Return (X, Y) of the center of cell containing provided text 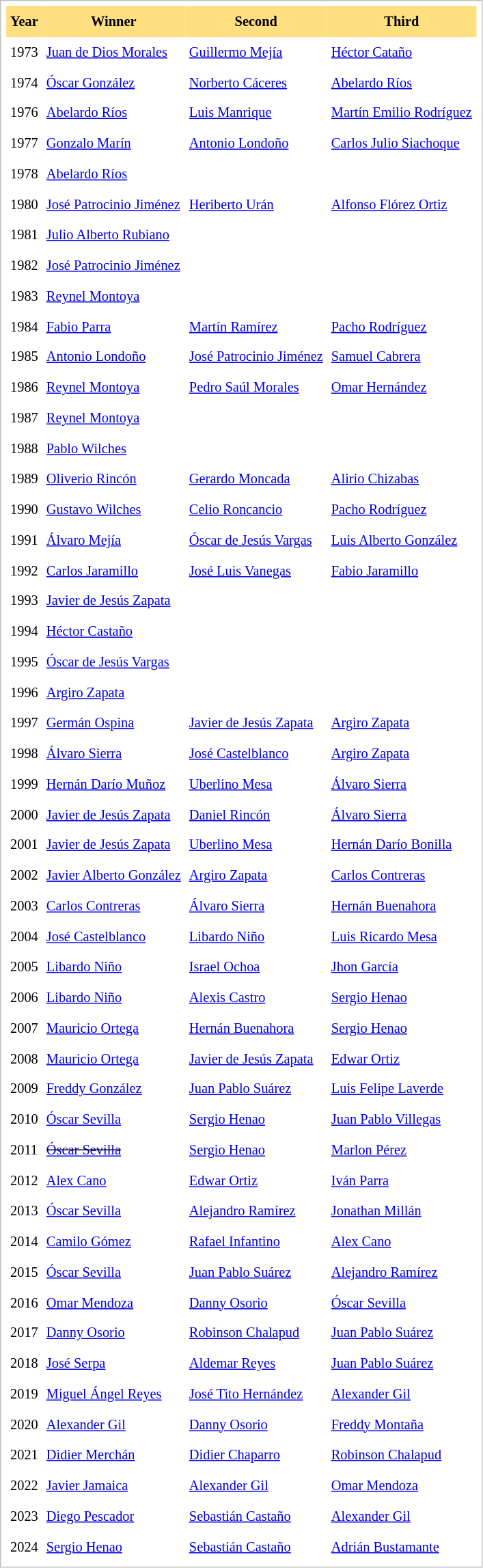
Alexis Castro (256, 998)
Marlon Pérez (402, 1150)
Martín Ramírez (256, 327)
Second (256, 22)
1981 (25, 235)
Juan Pablo Villegas (402, 1120)
Alirio Chizabas (402, 478)
Luis Manrique (256, 113)
Miguel Ángel Reyes (113, 1394)
2020 (25, 1424)
Camilo Gómez (113, 1241)
Heriberto Urán (256, 205)
1988 (25, 448)
Celio Roncancio (256, 510)
Javier Alberto González (113, 875)
Héctor Castaño (113, 632)
Freddy González (113, 1090)
Jhon García (402, 967)
1978 (25, 174)
1983 (25, 297)
1982 (25, 265)
Luis Alberto González (402, 540)
1973 (25, 52)
2003 (25, 906)
1986 (25, 387)
Hernán Darío Bonilla (402, 845)
Fabio Parra (113, 327)
1985 (25, 357)
Óscar González (113, 82)
Norberto Cáceres (256, 82)
1980 (25, 205)
Guillermo Mejía (256, 52)
Adrián Bustamante (402, 1546)
1987 (25, 418)
Pablo Wilches (113, 448)
2019 (25, 1394)
Omar Hernández (402, 387)
Carlos Jaramillo (113, 570)
2001 (25, 845)
Aldemar Reyes (256, 1363)
Didier Chaparro (256, 1455)
Iván Parra (402, 1181)
2009 (25, 1090)
2014 (25, 1241)
2018 (25, 1363)
2011 (25, 1150)
1974 (25, 82)
Daniel Rincón (256, 815)
Martín Emilio Rodríguez (402, 113)
2013 (25, 1211)
Javier Jamaica (113, 1486)
1990 (25, 510)
2022 (25, 1486)
1999 (25, 785)
Luis Ricardo Mesa (402, 936)
2010 (25, 1120)
2012 (25, 1181)
2017 (25, 1333)
Fabio Jaramillo (402, 570)
Year (25, 22)
Winner (113, 22)
Gerardo Moncada (256, 478)
Álvaro Mejía (113, 540)
2006 (25, 998)
2015 (25, 1273)
2007 (25, 1028)
2008 (25, 1058)
Rafael Infantino (256, 1241)
1984 (25, 327)
Germán Ospina (113, 723)
1989 (25, 478)
2016 (25, 1303)
1994 (25, 632)
Pedro Saúl Morales (256, 387)
1998 (25, 753)
Jonathan Millán (402, 1211)
José Luis Vanegas (256, 570)
Gonzalo Marín (113, 144)
José Serpa (113, 1363)
2004 (25, 936)
Alfonso Flórez Ortiz (402, 205)
Julio Alberto Rubiano (113, 235)
Luis Felipe Laverde (402, 1090)
Third (402, 22)
1976 (25, 113)
José Tito Hernández (256, 1394)
Oliverio Rincón (113, 478)
1995 (25, 662)
1997 (25, 723)
1992 (25, 570)
Hernán Darío Muñoz (113, 785)
2005 (25, 967)
2023 (25, 1516)
Freddy Montaña (402, 1424)
Samuel Cabrera (402, 357)
Didier Merchán (113, 1455)
Juan de Dios Morales (113, 52)
1977 (25, 144)
1996 (25, 693)
2000 (25, 815)
2021 (25, 1455)
Gustavo Wilches (113, 510)
2002 (25, 875)
Israel Ochoa (256, 967)
1991 (25, 540)
1993 (25, 601)
Diego Pescador (113, 1516)
Carlos Julio Siachoque (402, 144)
2024 (25, 1546)
Héctor Cataño (402, 52)
